Capture the cell that displays the provided text and extract its [X, Y] central coordinate. 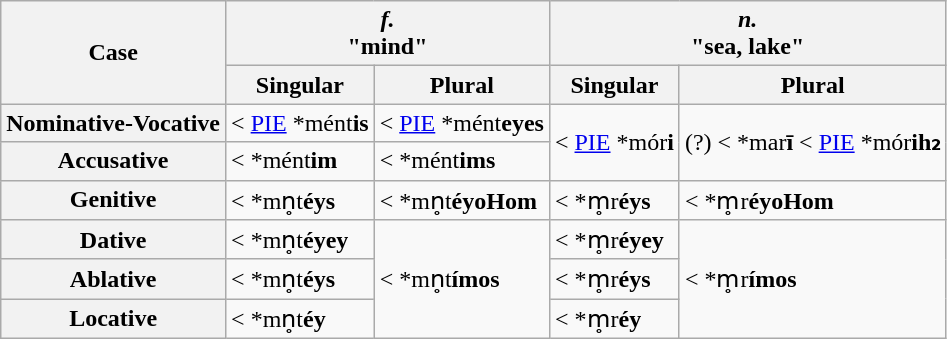
< *m̥réy [614, 319]
< *méntims [462, 161]
Dative [114, 240]
< *mn̥tímos [462, 280]
< PIE *méntis [300, 123]
< *mn̥téyey [300, 240]
< *m̥réyey [614, 240]
Case [114, 52]
< PIE *móri [614, 142]
< *m̥rímos [812, 280]
Accusative [114, 161]
< *m̥réyoHom [812, 200]
Genitive [114, 200]
< *méntim [300, 161]
Ablative [114, 279]
< *mn̥téy [300, 319]
n."sea, lake" [747, 34]
f."mind" [388, 34]
Locative [114, 319]
< *mn̥téyoHom [462, 200]
< PIE *ménteyes [462, 123]
(?) < *marī < PIE *mórih₂ [812, 142]
Nominative-Vocative [114, 123]
